Detect which cell encompasses the target text, then output its (X, Y) center coordinate. 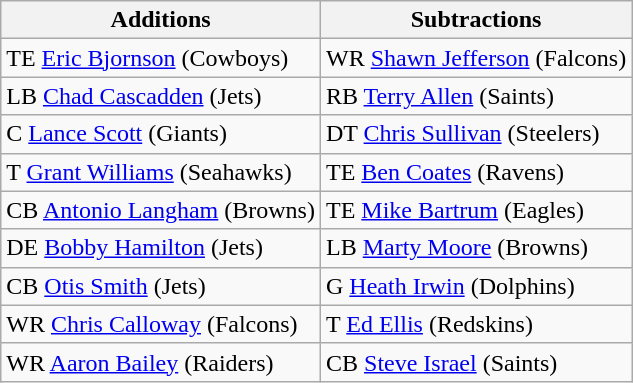
CB Antonio Langham (Browns) (161, 210)
DE Bobby Hamilton (Jets) (161, 248)
WR Chris Calloway (Falcons) (161, 324)
DT Chris Sullivan (Steelers) (476, 134)
Additions (161, 20)
LB Chad Cascadden (Jets) (161, 96)
Subtractions (476, 20)
T Grant Williams (Seahawks) (161, 172)
T Ed Ellis (Redskins) (476, 324)
CB Steve Israel (Saints) (476, 362)
TE Mike Bartrum (Eagles) (476, 210)
TE Eric Bjornson (Cowboys) (161, 58)
LB Marty Moore (Browns) (476, 248)
C Lance Scott (Giants) (161, 134)
WR Shawn Jefferson (Falcons) (476, 58)
WR Aaron Bailey (Raiders) (161, 362)
G Heath Irwin (Dolphins) (476, 286)
CB Otis Smith (Jets) (161, 286)
RB Terry Allen (Saints) (476, 96)
TE Ben Coates (Ravens) (476, 172)
